Detect which cell encompasses the target text, then output its (x, y) center coordinate. 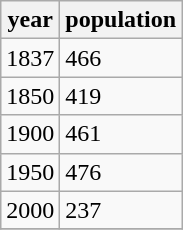
461 (121, 134)
466 (121, 58)
237 (121, 210)
1850 (30, 96)
2000 (30, 210)
1900 (30, 134)
year (30, 20)
1950 (30, 172)
419 (121, 96)
476 (121, 172)
1837 (30, 58)
population (121, 20)
